Scan for the cell matching the given text and deliver its (x, y) coordinate at center. 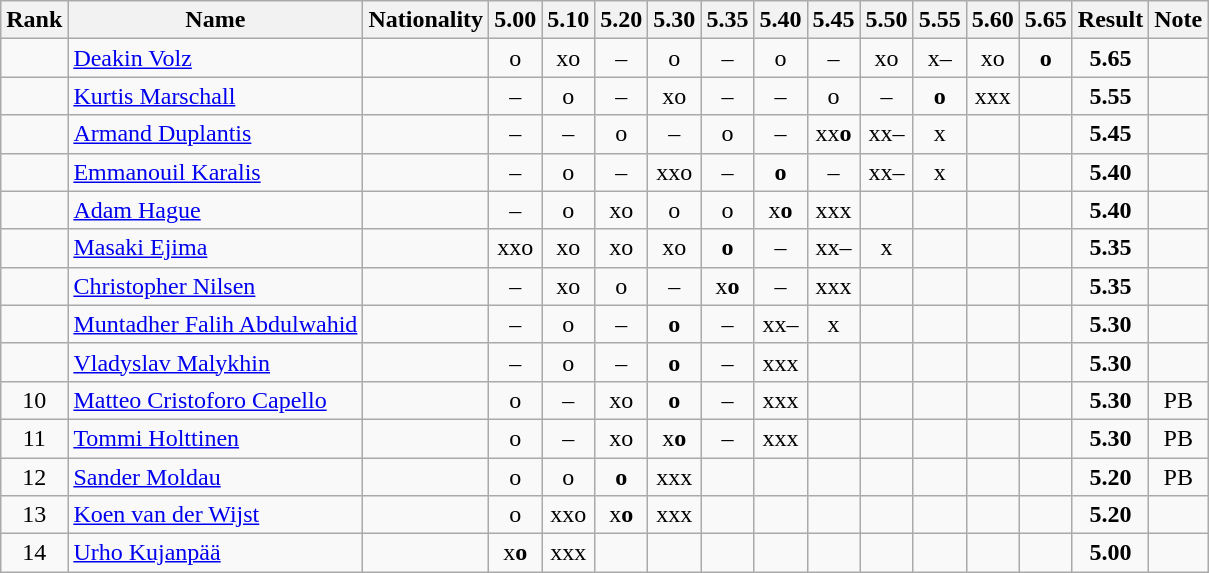
Urho Kujanpää (216, 553)
x– (940, 58)
10 (34, 400)
Muntadher Falih Abdulwahid (216, 324)
5.50 (886, 20)
Note (1178, 20)
Koen van der Wijst (216, 515)
Kurtis Marschall (216, 96)
Nationality (426, 20)
14 (34, 553)
Armand Duplantis (216, 134)
Masaki Ejima (216, 248)
Adam Hague (216, 210)
Rank (34, 20)
Emmanouil Karalis (216, 172)
11 (34, 438)
5.60 (992, 20)
Christopher Nilsen (216, 286)
Vladyslav Malykhin (216, 362)
5.10 (568, 20)
Name (216, 20)
Tommi Holttinen (216, 438)
Matteo Cristoforo Capello (216, 400)
Deakin Volz (216, 58)
Result (1110, 20)
13 (34, 515)
12 (34, 477)
Sander Moldau (216, 477)
